Determine the (x, y) coordinate at the center of the cell enclosing the given text.  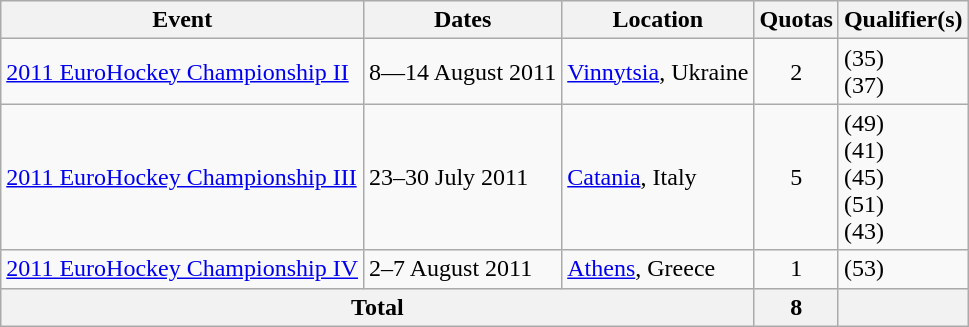
Vinnytsia, Ukraine (658, 72)
5 (796, 177)
(35) (37) (903, 72)
2011 EuroHockey Championship IV (182, 269)
2–7 August 2011 (463, 269)
2 (796, 72)
2011 EuroHockey Championship II (182, 72)
1 (796, 269)
8—14 August 2011 (463, 72)
(53) (903, 269)
Catania, Italy (658, 177)
Qualifier(s) (903, 20)
(49) (41) (45) (51) (43) (903, 177)
2011 EuroHockey Championship III (182, 177)
Total (378, 307)
Dates (463, 20)
Location (658, 20)
8 (796, 307)
23–30 July 2011 (463, 177)
Quotas (796, 20)
Athens, Greece (658, 269)
Event (182, 20)
